From the cell containing the given text, extract its center point as [x, y] coordinate. 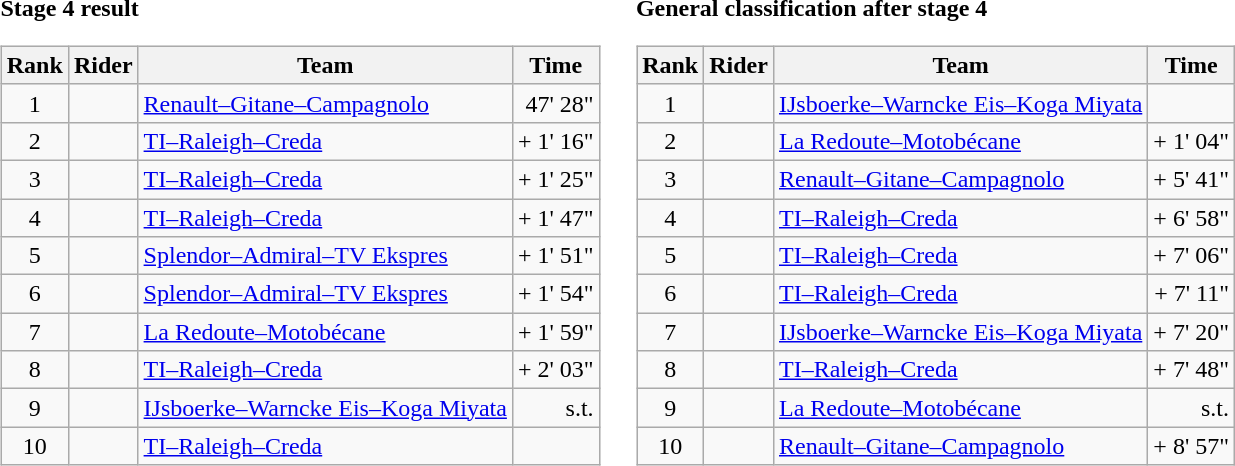
+ 1' 25" [556, 179]
+ 1' 54" [556, 294]
+ 8' 57" [1192, 446]
+ 1' 51" [556, 256]
+ 1' 04" [1192, 141]
+ 1' 16" [556, 141]
+ 1' 47" [556, 217]
+ 7' 20" [1192, 332]
+ 7' 48" [1192, 370]
+ 2' 03" [556, 370]
+ 1' 59" [556, 332]
+ 5' 41" [1192, 179]
+ 7' 06" [1192, 256]
+ 6' 58" [1192, 217]
47' 28" [556, 103]
+ 7' 11" [1192, 294]
